Extract the (X, Y) coordinate from the center of the cell holding the provided text.  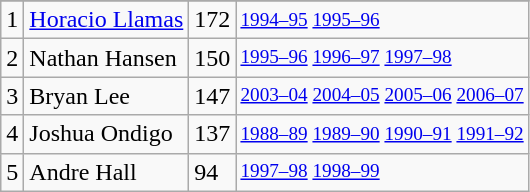
Bryan Lee (106, 96)
150 (212, 58)
4 (12, 134)
2003–04 2004–05 2005–06 2006–07 (382, 96)
1 (12, 20)
1994–95 1995–96 (382, 20)
2 (12, 58)
Nathan Hansen (106, 58)
5 (12, 172)
1995–96 1996–97 1997–98 (382, 58)
147 (212, 96)
94 (212, 172)
Joshua Ondigo (106, 134)
137 (212, 134)
3 (12, 96)
1988–89 1989–90 1990–91 1991–92 (382, 134)
Andre Hall (106, 172)
1997–98 1998–99 (382, 172)
172 (212, 20)
Horacio Llamas (106, 20)
